From the cell containing the given text, extract its center point as (x, y) coordinate. 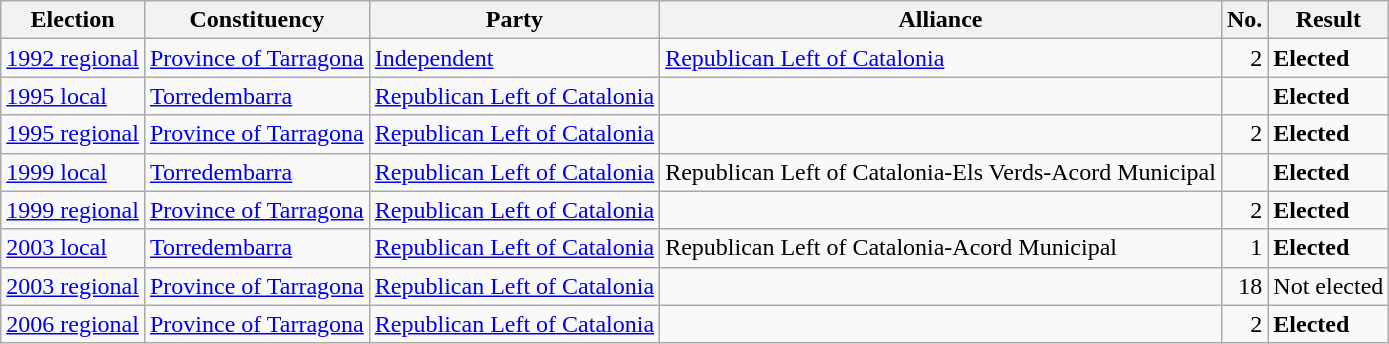
Alliance (941, 20)
18 (1244, 286)
Republican Left of Catalonia-Acord Municipal (941, 248)
1992 regional (73, 58)
Election (73, 20)
1 (1244, 248)
1999 regional (73, 210)
Not elected (1328, 286)
2003 local (73, 248)
Independent (514, 58)
Party (514, 20)
No. (1244, 20)
Constituency (256, 20)
Result (1328, 20)
1999 local (73, 172)
1995 local (73, 96)
2003 regional (73, 286)
1995 regional (73, 134)
Republican Left of Catalonia-Els Verds-Acord Municipal (941, 172)
2006 regional (73, 324)
